Locate the cell with the specified text and output its [x, y] center coordinate. 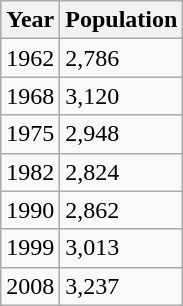
Population [122, 20]
1990 [30, 210]
3,120 [122, 96]
2,786 [122, 58]
2008 [30, 286]
2,948 [122, 134]
1975 [30, 134]
1962 [30, 58]
2,862 [122, 210]
3,237 [122, 286]
3,013 [122, 248]
1982 [30, 172]
1968 [30, 96]
2,824 [122, 172]
Year [30, 20]
1999 [30, 248]
